Scan for the cell matching the given text and deliver its [X, Y] coordinate at center. 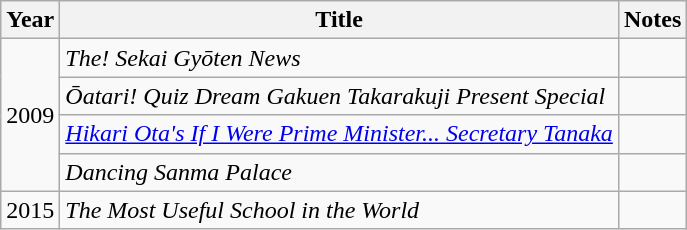
Title [340, 20]
Dancing Sanma Palace [340, 172]
Hikari Ota's If I Were Prime Minister... Secretary Tanaka [340, 134]
Year [30, 20]
Notes [652, 20]
The Most Useful School in the World [340, 210]
2009 [30, 115]
2015 [30, 210]
Ōatari! Quiz Dream Gakuen Takarakuji Present Special [340, 96]
The! Sekai Gyōten News [340, 58]
